Detect which cell encompasses the target text, then output its (x, y) center coordinate. 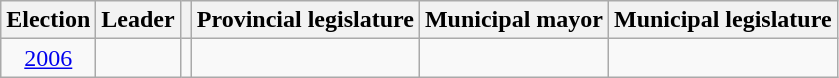
Leader (138, 20)
Municipal mayor (514, 20)
Election (48, 20)
Provincial legislature (305, 20)
2006 (48, 58)
Municipal legislature (722, 20)
